Detect which cell encompasses the target text, then output its (X, Y) center coordinate. 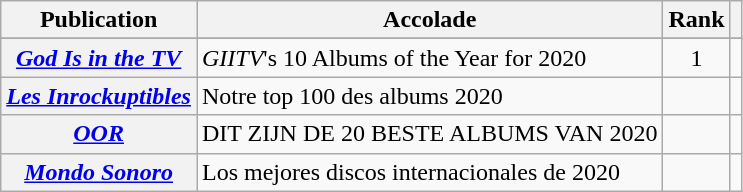
GIITV's 10 Albums of the Year for 2020 (429, 58)
1 (696, 58)
Notre top 100 des albums 2020 (429, 96)
Publication (99, 20)
Rank (696, 20)
God Is in the TV (99, 58)
Accolade (429, 20)
Mondo Sonoro (99, 172)
DIT ZIJN DE 20 BESTE ALBUMS VAN 2020 (429, 134)
Les Inrockuptibles (99, 96)
OOR (99, 134)
Los mejores discos internacionales de 2020 (429, 172)
